Extract the [X, Y] coordinate from the center of the cell holding the provided text.  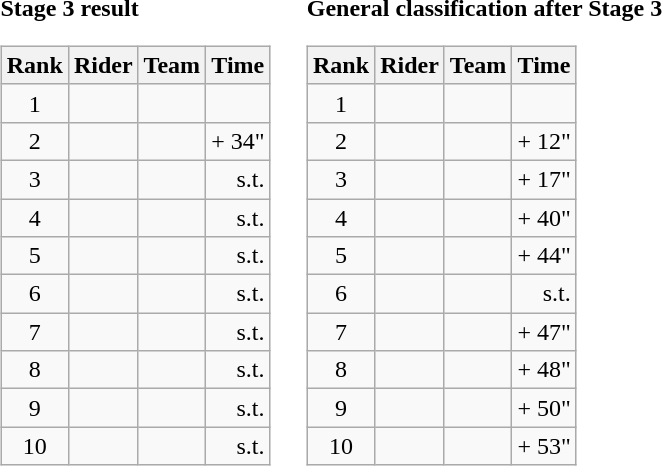
+ 50" [544, 408]
+ 12" [544, 141]
+ 48" [544, 370]
+ 44" [544, 256]
+ 34" [238, 141]
+ 53" [544, 446]
+ 17" [544, 179]
+ 40" [544, 217]
+ 47" [544, 332]
